Scan for the cell matching the given text and deliver its (x, y) coordinate at center. 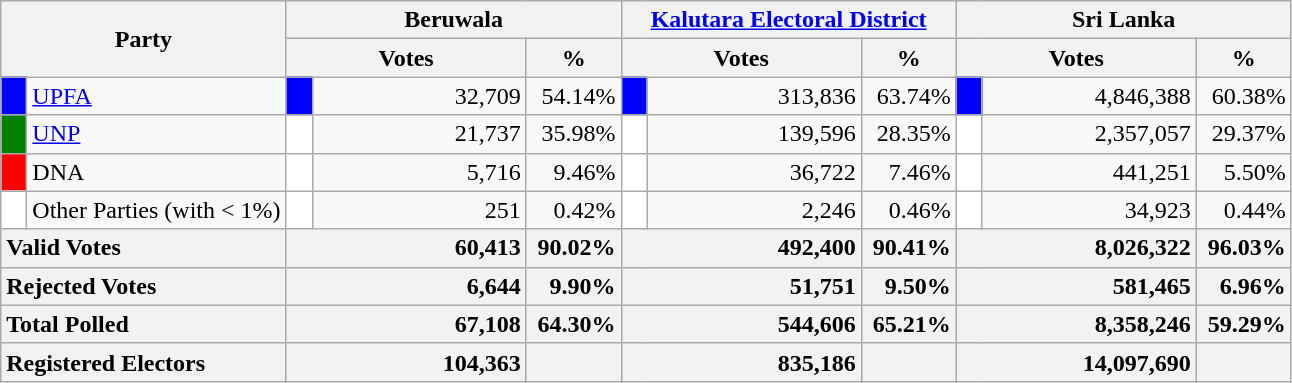
64.30% (574, 324)
67,108 (406, 324)
51,751 (741, 286)
0.44% (1244, 210)
9.90% (574, 286)
835,186 (741, 362)
29.37% (1244, 134)
6.96% (1244, 286)
90.02% (574, 248)
2,246 (754, 210)
Registered Electors (144, 362)
Party (144, 39)
60,413 (406, 248)
28.35% (908, 134)
5.50% (1244, 172)
34,923 (1089, 210)
5,716 (419, 172)
6,644 (406, 286)
63.74% (908, 96)
9.50% (908, 286)
104,363 (406, 362)
2,357,057 (1089, 134)
Kalutara Electoral District (788, 20)
60.38% (1244, 96)
36,722 (754, 172)
8,358,246 (1076, 324)
0.46% (908, 210)
65.21% (908, 324)
Total Polled (144, 324)
7.46% (908, 172)
492,400 (741, 248)
139,596 (754, 134)
Valid Votes (144, 248)
Other Parties (with < 1%) (156, 210)
313,836 (754, 96)
14,097,690 (1076, 362)
32,709 (419, 96)
54.14% (574, 96)
96.03% (1244, 248)
0.42% (574, 210)
21,737 (419, 134)
4,846,388 (1089, 96)
90.41% (908, 248)
441,251 (1089, 172)
251 (419, 210)
UNP (156, 134)
Sri Lanka (1124, 20)
8,026,322 (1076, 248)
Beruwala (454, 20)
581,465 (1076, 286)
59.29% (1244, 324)
UPFA (156, 96)
DNA (156, 172)
Rejected Votes (144, 286)
35.98% (574, 134)
9.46% (574, 172)
544,606 (741, 324)
